Locate the cell with the specified text and output its (x, y) center coordinate. 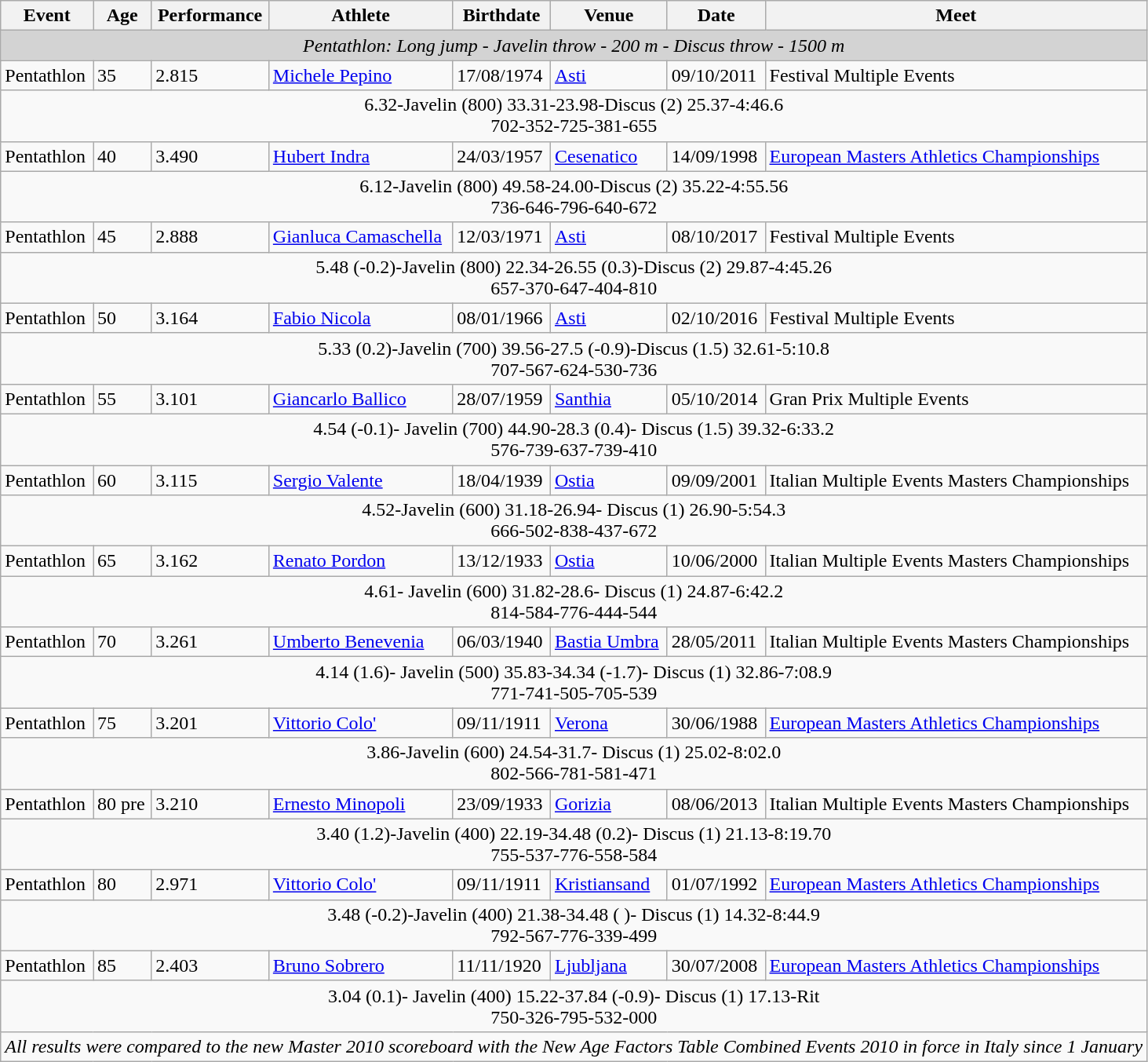
08/06/2013 (716, 804)
Birthdate (502, 16)
75 (122, 723)
Event (47, 16)
80 pre (122, 804)
Age (122, 16)
3.490 (210, 156)
17/08/1974 (502, 75)
6.32-Javelin (800) 33.31-23.98-Discus (2) 25.37-4:46.6702-352-725-381-655 (574, 116)
Verona (609, 723)
3.162 (210, 561)
10/06/2000 (716, 561)
Umberto Benevenia (360, 642)
2.815 (210, 75)
Renato Pordon (360, 561)
06/03/1940 (502, 642)
30/07/2008 (716, 965)
50 (122, 318)
Santhia (609, 399)
12/03/1971 (502, 237)
3.04 (0.1)- Javelin (400) 15.22-37.84 (-0.9)- Discus (1) 17.13-Rit750-326-795-532-000 (574, 1006)
09/09/2001 (716, 480)
14/09/1998 (716, 156)
Ernesto Minopoli (360, 804)
85 (122, 965)
Sergio Valente (360, 480)
65 (122, 561)
Date (716, 16)
Gran Prix Multiple Events (956, 399)
55 (122, 399)
08/01/1966 (502, 318)
13/12/1933 (502, 561)
02/10/2016 (716, 318)
2.888 (210, 237)
4.61- Javelin (600) 31.82-28.6- Discus (1) 24.87-6:42.2814-584-776-444-544 (574, 601)
Kristiansand (609, 885)
Cesenatico (609, 156)
3.48 (-0.2)-Javelin (400) 21.38-34.48 ( )- Discus (1) 14.32-8:44.9792-567-776-339-499 (574, 925)
Bruno Sobrero (360, 965)
4.52-Javelin (600) 31.18-26.94- Discus (1) 26.90-5:54.3666-502-838-437-672 (574, 521)
Athlete (360, 16)
Venue (609, 16)
80 (122, 885)
60 (122, 480)
Fabio Nicola (360, 318)
3.40 (1.2)-Javelin (400) 22.19-34.48 (0.2)- Discus (1) 21.13-8:19.70755-537-776-558-584 (574, 845)
45 (122, 237)
05/10/2014 (716, 399)
3.86-Javelin (600) 24.54-31.7- Discus (1) 25.02-8:02.0802-566-781-581-471 (574, 763)
Michele Pepino (360, 75)
3.101 (210, 399)
35 (122, 75)
01/07/1992 (716, 885)
23/09/1933 (502, 804)
3.210 (210, 804)
24/03/1957 (502, 156)
Giancarlo Ballico (360, 399)
3.164 (210, 318)
28/05/2011 (716, 642)
08/10/2017 (716, 237)
All results were compared to the new Master 2010 scoreboard with the New Age Factors Table Combined Events 2010 in force in Italy since 1 January (574, 1046)
18/04/1939 (502, 480)
70 (122, 642)
11/11/1920 (502, 965)
30/06/1988 (716, 723)
Gorizia (609, 804)
2.403 (210, 965)
Ljubljana (609, 965)
09/10/2011 (716, 75)
2.971 (210, 885)
40 (122, 156)
Pentathlon: Long jump - Javelin throw - 200 m - Discus throw - 1500 m (574, 46)
3.201 (210, 723)
Hubert Indra (360, 156)
4.14 (1.6)- Javelin (500) 35.83-34.34 (-1.7)- Discus (1) 32.86-7:08.9771-741-505-705-539 (574, 683)
3.115 (210, 480)
28/07/1959 (502, 399)
Performance (210, 16)
Meet (956, 16)
6.12-Javelin (800) 49.58-24.00-Discus (2) 35.22-4:55.56736-646-796-640-672 (574, 196)
Bastia Umbra (609, 642)
Gianluca Camaschella (360, 237)
4.54 (-0.1)- Javelin (700) 44.90-28.3 (0.4)- Discus (1.5) 39.32-6:33.2576-739-637-739-410 (574, 440)
5.33 (0.2)-Javelin (700) 39.56-27.5 (-0.9)-Discus (1.5) 32.61-5:10.8707-567-624-530-736 (574, 358)
5.48 (-0.2)-Javelin (800) 22.34-26.55 (0.3)-Discus (2) 29.87-4:45.26657-370-647-404-810 (574, 278)
3.261 (210, 642)
